Find where the given text appears and provide that cell's center as [x, y] coordinate. 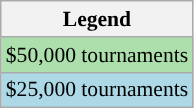
$50,000 tournaments [97, 55]
Legend [97, 19]
$25,000 tournaments [97, 90]
